Extract the [x, y] coordinate from the center of the cell holding the provided text.  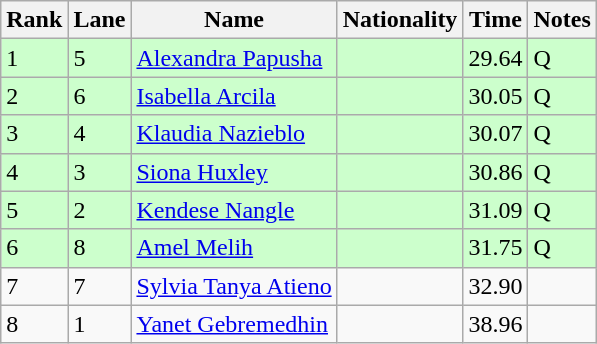
30.86 [496, 172]
32.90 [496, 286]
Nationality [400, 20]
Isabella Arcila [234, 96]
Yanet Gebremedhin [234, 324]
Sylvia Tanya Atieno [234, 286]
Alexandra Papusha [234, 58]
31.75 [496, 248]
Kendese Nangle [234, 210]
Amel Melih [234, 248]
30.07 [496, 134]
Time [496, 20]
Siona Huxley [234, 172]
Notes [562, 20]
30.05 [496, 96]
Klaudia Nazieblo [234, 134]
Lane [100, 20]
29.64 [496, 58]
Rank [34, 20]
31.09 [496, 210]
Name [234, 20]
38.96 [496, 324]
